Return [X, Y] of the center of cell containing provided text 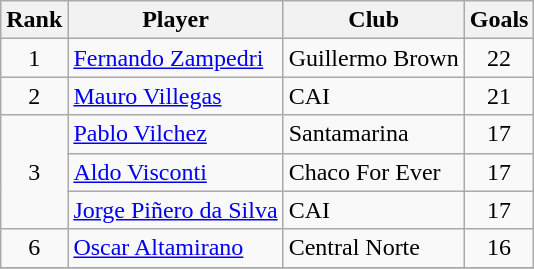
Rank [34, 20]
Central Norte [374, 248]
6 [34, 248]
Goals [499, 20]
Oscar Altamirano [176, 248]
3 [34, 172]
Chaco For Ever [374, 172]
Guillermo Brown [374, 58]
Pablo Vilchez [176, 134]
Santamarina [374, 134]
1 [34, 58]
Mauro Villegas [176, 96]
Club [374, 20]
Jorge Piñero da Silva [176, 210]
Aldo Visconti [176, 172]
Fernando Zampedri [176, 58]
22 [499, 58]
Player [176, 20]
16 [499, 248]
21 [499, 96]
2 [34, 96]
